Capture the cell that displays the provided text and extract its (X, Y) central coordinate. 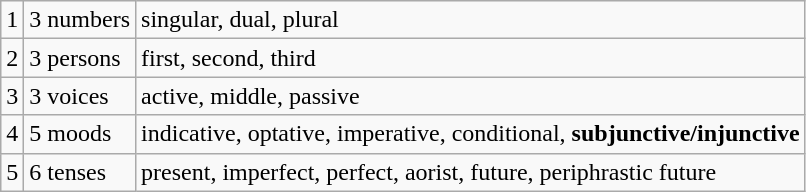
3 persons (80, 58)
present, imperfect, perfect, aorist, future, periphrastic future (471, 172)
indicative, optative, imperative, conditional, subjunctive/injunctive (471, 134)
4 (12, 134)
5 (12, 172)
1 (12, 20)
3 (12, 96)
first, second, third (471, 58)
5 moods (80, 134)
3 numbers (80, 20)
active, middle, passive (471, 96)
6 tenses (80, 172)
3 voices (80, 96)
2 (12, 58)
singular, dual, plural (471, 20)
